Capture the cell that displays the provided text and extract its (x, y) central coordinate. 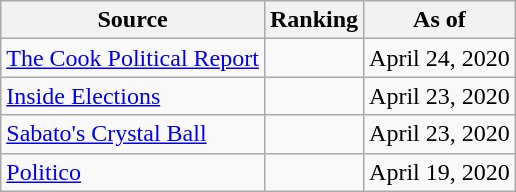
Sabato's Crystal Ball (133, 134)
As of (440, 20)
Politico (133, 172)
April 19, 2020 (440, 172)
The Cook Political Report (133, 58)
Ranking (314, 20)
Inside Elections (133, 96)
Source (133, 20)
April 24, 2020 (440, 58)
